Search for the cell housing the specified text and yield its [x, y] center coordinate. 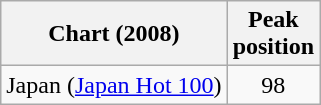
Japan (Japan Hot 100) [114, 85]
Chart (2008) [114, 34]
Peakposition [273, 34]
98 [273, 85]
